Return (X, Y) of the center of cell containing provided text 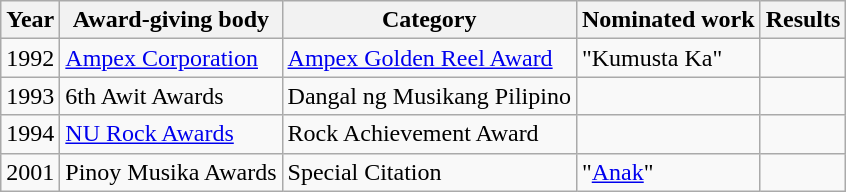
"Kumusta Ka" (668, 58)
Award-giving body (171, 20)
1993 (30, 96)
1994 (30, 134)
"Anak" (668, 172)
Special Citation (429, 172)
Ampex Corporation (171, 58)
6th Awit Awards (171, 96)
Rock Achievement Award (429, 134)
NU Rock Awards (171, 134)
Results (803, 20)
Pinoy Musika Awards (171, 172)
Year (30, 20)
Category (429, 20)
2001 (30, 172)
Dangal ng Musikang Pilipino (429, 96)
Nominated work (668, 20)
Ampex Golden Reel Award (429, 58)
1992 (30, 58)
